Provide the [X, Y] coordinate of the cell's center where the given text is located.  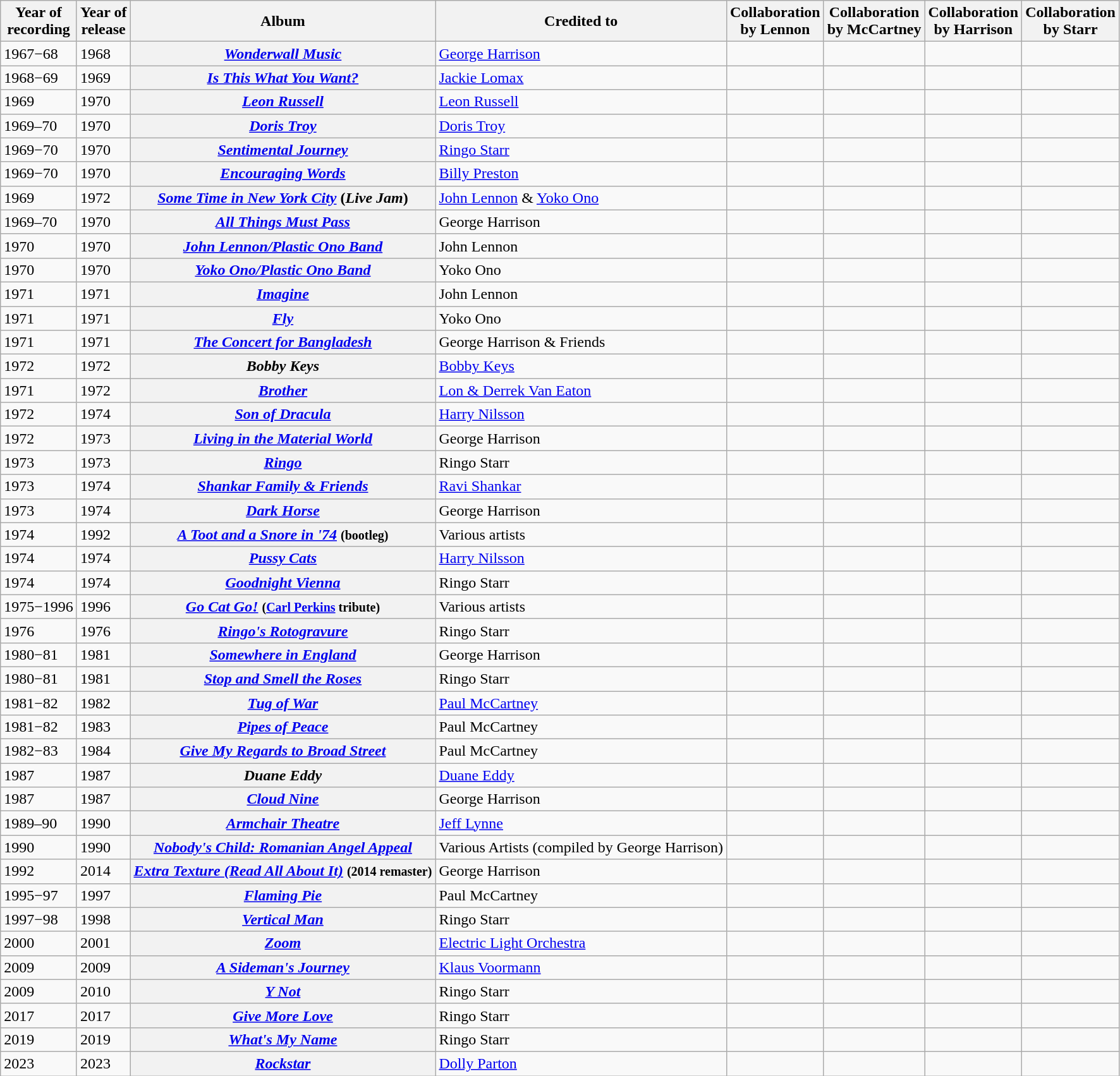
1968−69 [39, 78]
Sentimental Journey [283, 150]
Lon & Derrek Van Eaton [581, 390]
Pussy Cats [283, 559]
2001 [104, 943]
All Things Must Pass [283, 222]
A Sideman's Journey [283, 967]
Is This What You Want? [283, 78]
Give My Regards to Broad Street [283, 751]
Zoom [283, 943]
Some Time in New York City (Live Jam) [283, 198]
Ravi Shankar [581, 487]
Flaming Pie [283, 895]
1968 [104, 54]
Album [283, 21]
Pipes of Peace [283, 727]
Armchair Theatre [283, 823]
Jackie Lomax [581, 78]
Collaborationby Harrison [973, 21]
Year ofrecording [39, 21]
1996 [104, 607]
Fly [283, 318]
George Harrison & Friends [581, 342]
Collaborationby Lennon [775, 21]
1967−68 [39, 54]
1998 [104, 919]
Klaus Voormann [581, 967]
Wonderwall Music [283, 54]
Cloud Nine [283, 799]
Collaborationby McCartney [874, 21]
Goodnight Vienna [283, 583]
1984 [104, 751]
Collaborationby Starr [1071, 21]
Credited to [581, 21]
Give More Love [283, 1015]
2000 [39, 943]
Encouraging Words [283, 174]
1983 [104, 727]
Yoko Ono/Plastic Ono Band [283, 270]
1989–90 [39, 823]
What's My Name [283, 1039]
Dolly Parton [581, 1063]
Billy Preston [581, 174]
1975−1996 [39, 607]
Dark Horse [283, 511]
John Lennon/Plastic Ono Band [283, 246]
2010 [104, 991]
Ringo's Rotogravure [283, 631]
A Toot and a Snore in '74 (bootleg) [283, 535]
1982 [104, 703]
Living in the Material World [283, 438]
1982−83 [39, 751]
Extra Texture (Read All About It) (2014 remaster) [283, 871]
Brother [283, 390]
Ringo [283, 462]
Y Not [283, 991]
Various Artists (compiled by George Harrison) [581, 847]
Son of Dracula [283, 414]
1997−98 [39, 919]
Jeff Lynne [581, 823]
1995−97 [39, 895]
The Concert for Bangladesh [283, 342]
1997 [104, 895]
John Lennon & Yoko Ono [581, 198]
Imagine [283, 294]
Nobody's Child: Romanian Angel Appeal [283, 847]
2014 [104, 871]
Vertical Man [283, 919]
Go Cat Go! (Carl Perkins tribute) [283, 607]
Somewhere in England [283, 655]
Shankar Family & Friends [283, 487]
Year ofrelease [104, 21]
Tug of War [283, 703]
Electric Light Orchestra [581, 943]
Stop and Smell the Roses [283, 679]
Rockstar [283, 1063]
